Return [x, y] of the center of cell containing provided text 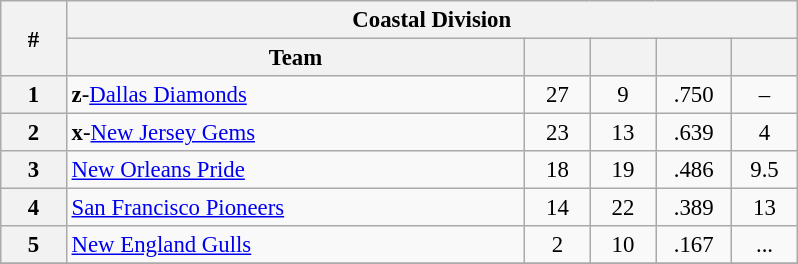
9 [622, 95]
19 [622, 170]
Team [295, 58]
23 [558, 133]
– [765, 95]
# [34, 38]
x-New Jersey Gems [295, 133]
... [765, 245]
18 [558, 170]
1 [34, 95]
New Orleans Pride [295, 170]
New England Gulls [295, 245]
27 [558, 95]
5 [34, 245]
.639 [694, 133]
.389 [694, 208]
.167 [694, 245]
3 [34, 170]
z-Dallas Diamonds [295, 95]
San Francisco Pioneers [295, 208]
10 [622, 245]
.486 [694, 170]
.750 [694, 95]
9.5 [765, 170]
14 [558, 208]
Coastal Division [432, 20]
22 [622, 208]
